Pinpoint the cell where the given text exists, returning its (x, y) midpoint coordinate. 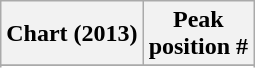
Chart (2013) (72, 34)
Peakposition # (198, 34)
